From the cell containing the given text, extract its center point as (X, Y) coordinate. 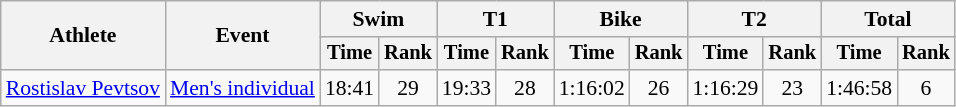
1:16:02 (592, 88)
1:16:29 (725, 88)
29 (408, 88)
18:41 (350, 88)
T2 (754, 19)
Bike (621, 19)
Event (242, 36)
26 (659, 88)
23 (792, 88)
Athlete (83, 36)
1:46:58 (859, 88)
28 (525, 88)
Men's individual (242, 88)
Rostislav Pevtsov (83, 88)
6 (926, 88)
T1 (496, 19)
19:33 (466, 88)
Swim (378, 19)
Total (888, 19)
